Extract the (X, Y) coordinate from the center of the cell holding the provided text.  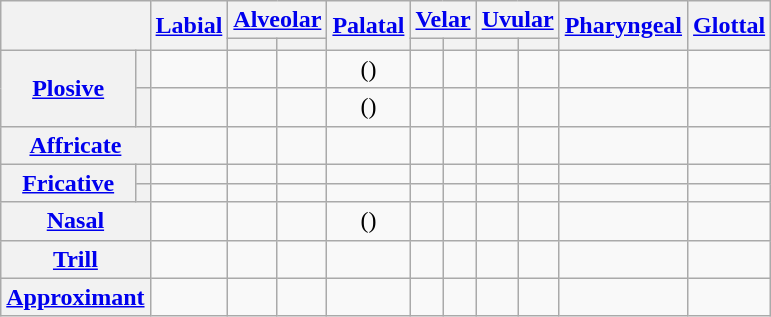
Alveolar (278, 20)
Plosive (68, 88)
Uvular (518, 20)
Palatal (368, 26)
Fricative (68, 183)
Nasal (76, 221)
Pharyngeal (623, 26)
Labial (189, 26)
Velar (443, 20)
Affricate (76, 145)
Trill (76, 259)
Approximant (76, 297)
Glottal (730, 26)
